Locate the cell with the specified text and output its [x, y] center coordinate. 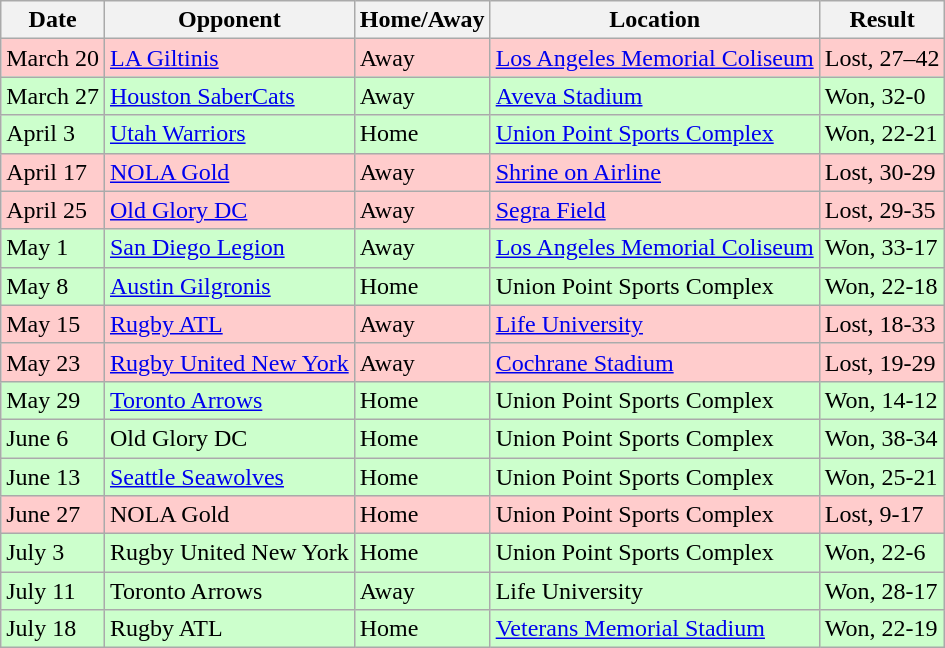
Cochrane Stadium [654, 362]
Lost, 29-35 [882, 210]
May 23 [53, 362]
Lost, 19-29 [882, 362]
March 20 [53, 58]
Home/Away [422, 20]
July 18 [53, 629]
Lost, 27–42 [882, 58]
Won, 22-21 [882, 134]
April 3 [53, 134]
LA Giltinis [229, 58]
Won, 14-12 [882, 400]
Won, 33-17 [882, 248]
Aveva Stadium [654, 96]
July 3 [53, 553]
Shrine on Airline [654, 172]
Won, 22-18 [882, 286]
Veterans Memorial Stadium [654, 629]
Location [654, 20]
Seattle Seawolves [229, 477]
Won, 28-17 [882, 591]
June 13 [53, 477]
April 17 [53, 172]
June 6 [53, 438]
Won, 32-0 [882, 96]
Segra Field [654, 210]
May 15 [53, 324]
May 8 [53, 286]
April 25 [53, 210]
Lost, 30-29 [882, 172]
May 29 [53, 400]
July 11 [53, 591]
Result [882, 20]
Utah Warriors [229, 134]
May 1 [53, 248]
Lost, 9-17 [882, 515]
Date [53, 20]
Won, 22-6 [882, 553]
Lost, 18-33 [882, 324]
Houston SaberCats [229, 96]
Won, 38-34 [882, 438]
San Diego Legion [229, 248]
Austin Gilgronis [229, 286]
March 27 [53, 96]
Won, 25-21 [882, 477]
Opponent [229, 20]
Won, 22-19 [882, 629]
June 27 [53, 515]
